Return (x, y) of the center of cell containing provided text 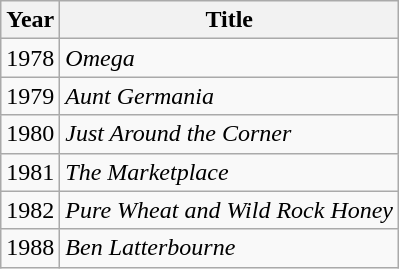
Title (230, 20)
1980 (30, 134)
The Marketplace (230, 172)
1988 (30, 248)
Omega (230, 58)
Just Around the Corner (230, 134)
Year (30, 20)
1982 (30, 210)
Ben Latterbourne (230, 248)
Pure Wheat and Wild Rock Honey (230, 210)
1981 (30, 172)
1979 (30, 96)
Aunt Germania (230, 96)
1978 (30, 58)
